Scan for the cell matching the given text and deliver its [X, Y] coordinate at center. 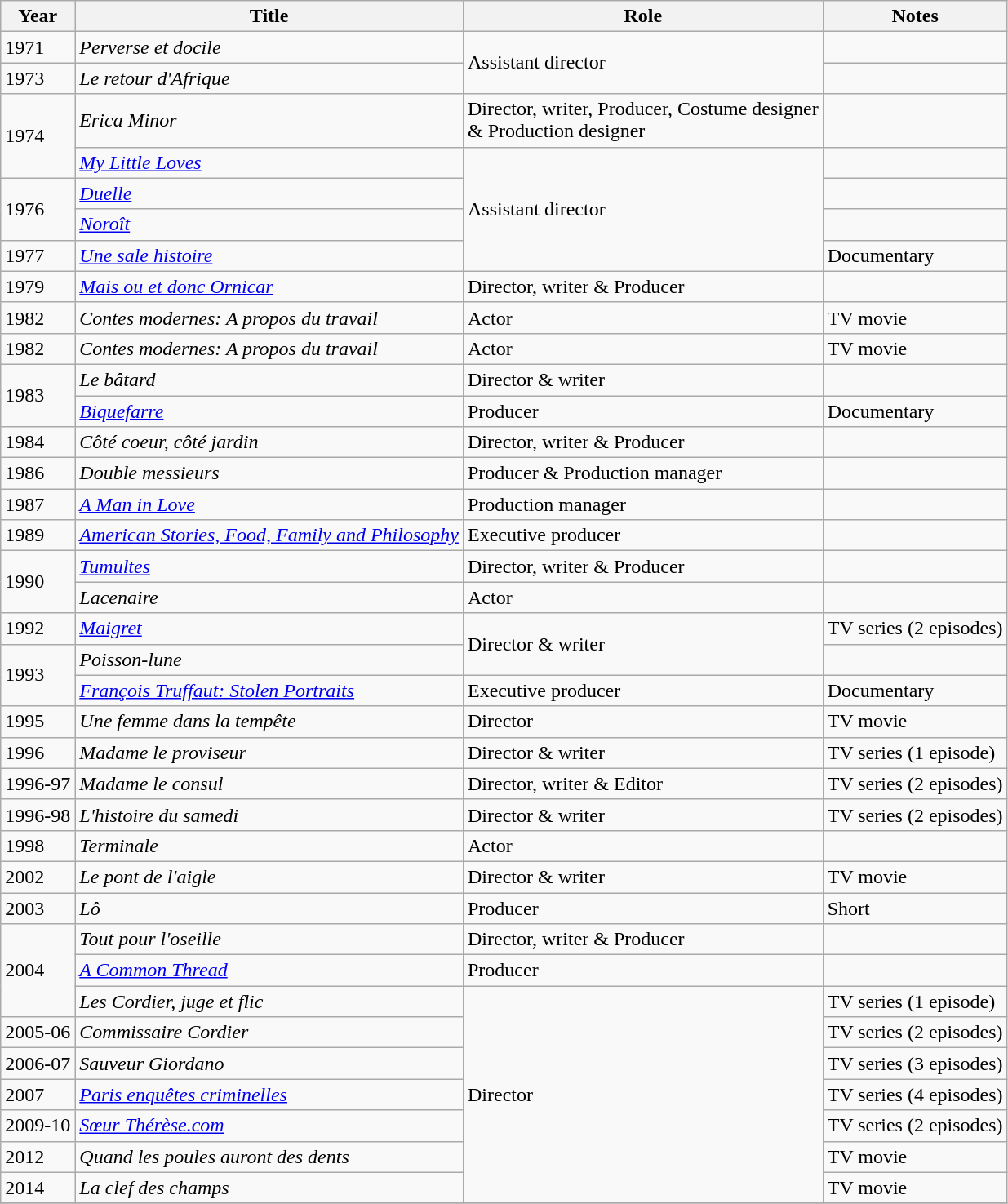
Director, writer & Editor [643, 784]
1990 [38, 582]
Le retour d'Afrique [269, 78]
Le pont de l'aigle [269, 877]
Sauveur Giordano [269, 1064]
Poisson-lune [269, 660]
Role [643, 16]
2003 [38, 909]
Notes [915, 16]
1993 [38, 675]
TV series (3 episodes) [915, 1064]
Noroît [269, 224]
American Stories, Food, Family and Philosophy [269, 535]
Year [38, 16]
Tout pour l'oseille [269, 940]
1996-97 [38, 784]
2012 [38, 1157]
Commissaire Cordier [269, 1033]
Lacenaire [269, 598]
1983 [38, 395]
2009-10 [38, 1126]
Les Cordier, juge et flic [269, 1002]
1992 [38, 629]
Short [915, 909]
My Little Loves [269, 162]
Le bâtard [269, 380]
Madame le proviseur [269, 753]
Title [269, 16]
Producer & Production manager [643, 473]
2007 [38, 1095]
Côté coeur, côté jardin [269, 442]
Biquefarre [269, 411]
2004 [38, 971]
1984 [38, 442]
Terminale [269, 846]
Duelle [269, 193]
TV series (4 episodes) [915, 1095]
2014 [38, 1188]
1971 [38, 47]
Production manager [643, 504]
2002 [38, 877]
Erica Minor [269, 121]
Director, writer, Producer, Costume designer & Production designer [643, 121]
Maigret [269, 629]
1996-98 [38, 815]
Paris enquêtes criminelles [269, 1095]
A Man in Love [269, 504]
Lô [269, 909]
1987 [38, 504]
François Truffaut: Stolen Portraits [269, 691]
Double messieurs [269, 473]
1973 [38, 78]
Madame le consul [269, 784]
Quand les poules auront des dents [269, 1157]
L'histoire du samedi [269, 815]
2006-07 [38, 1064]
1979 [38, 287]
1989 [38, 535]
1974 [38, 136]
A Common Thread [269, 971]
1998 [38, 846]
Une femme dans la tempête [269, 722]
1977 [38, 255]
Mais ou et donc Ornicar [269, 287]
Tumultes [269, 566]
1996 [38, 753]
1976 [38, 209]
La clef des champs [269, 1188]
Perverse et docile [269, 47]
2005-06 [38, 1033]
Une sale histoire [269, 255]
1986 [38, 473]
Sœur Thérèse.com [269, 1126]
1995 [38, 722]
